Provide the [X, Y] coordinate of the cell's center where the given text is located.  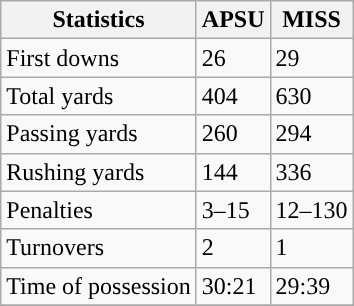
APSU [233, 20]
30:21 [233, 286]
336 [312, 172]
26 [233, 58]
294 [312, 134]
Turnovers [99, 248]
Rushing yards [99, 172]
Passing yards [99, 134]
12–130 [312, 210]
Statistics [99, 20]
260 [233, 134]
630 [312, 96]
2 [233, 248]
144 [233, 172]
First downs [99, 58]
MISS [312, 20]
29:39 [312, 286]
Time of possession [99, 286]
1 [312, 248]
404 [233, 96]
3–15 [233, 210]
Total yards [99, 96]
Penalties [99, 210]
29 [312, 58]
